Extract the [X, Y] coordinate from the center of the cell holding the provided text.  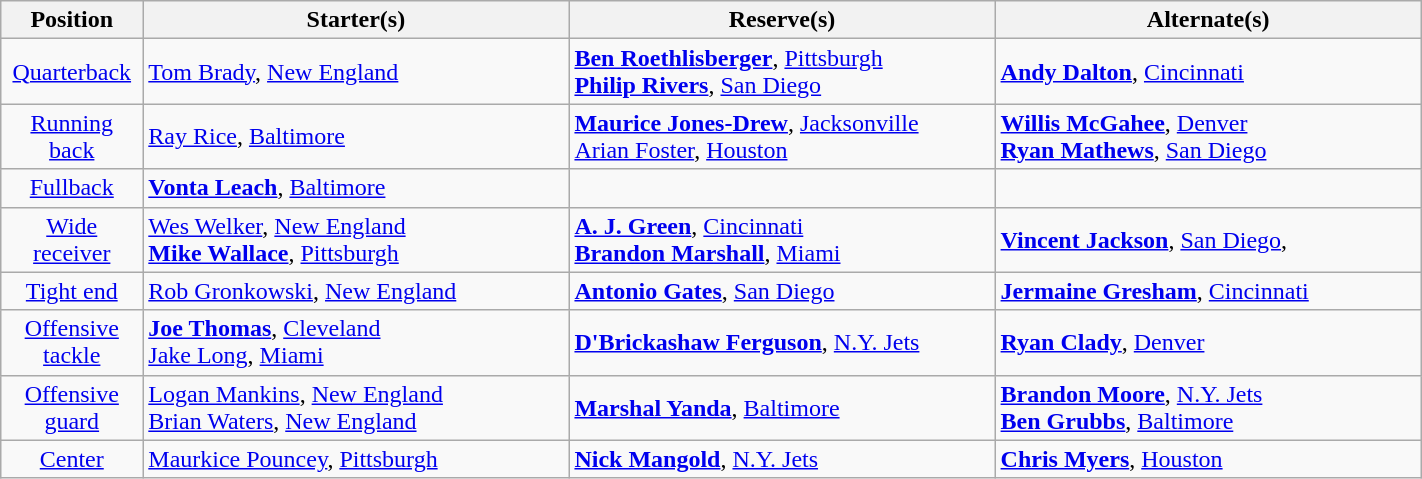
Position [72, 20]
Ben Roethlisberger, Pittsburgh Philip Rivers, San Diego [782, 72]
Tight end [72, 291]
Chris Myers, Houston [1208, 459]
Maurice Jones-Drew, Jacksonville Arian Foster, Houston [782, 136]
Andy Dalton, Cincinnati [1208, 72]
Joe Thomas, Cleveland Jake Long, Miami [356, 342]
Center [72, 459]
A. J. Green, Cincinnati Brandon Marshall, Miami [782, 240]
Quarterback [72, 72]
Offensive guard [72, 408]
Nick Mangold, N.Y. Jets [782, 459]
Vonta Leach, Baltimore [356, 188]
Offensive tackle [72, 342]
D'Brickashaw Ferguson, N.Y. Jets [782, 342]
Maurkice Pouncey, Pittsburgh [356, 459]
Starter(s) [356, 20]
Logan Mankins, New England Brian Waters, New England [356, 408]
Reserve(s) [782, 20]
Fullback [72, 188]
Tom Brady, New England [356, 72]
Wes Welker, New England Mike Wallace, Pittsburgh [356, 240]
Willis McGahee, Denver Ryan Mathews, San Diego [1208, 136]
Wide receiver [72, 240]
Running back [72, 136]
Vincent Jackson, San Diego, [1208, 240]
Marshal Yanda, Baltimore [782, 408]
Ryan Clady, Denver [1208, 342]
Ray Rice, Baltimore [356, 136]
Rob Gronkowski, New England [356, 291]
Brandon Moore, N.Y. Jets Ben Grubbs, Baltimore [1208, 408]
Antonio Gates, San Diego [782, 291]
Alternate(s) [1208, 20]
Jermaine Gresham, Cincinnati [1208, 291]
